Locate the cell with the specified text and output its (x, y) center coordinate. 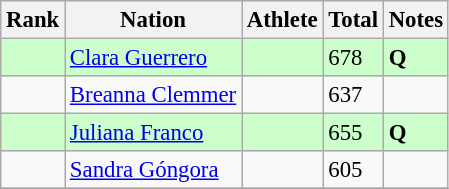
Notes (416, 20)
Nation (154, 20)
Sandra Góngora (154, 170)
Juliana Franco (154, 133)
Athlete (282, 20)
655 (353, 133)
Total (353, 20)
678 (353, 58)
637 (353, 95)
605 (353, 170)
Breanna Clemmer (154, 95)
Rank (33, 20)
Clara Guerrero (154, 58)
